For the text-containing cell, return its midpoint in [X, Y] coordinate format. 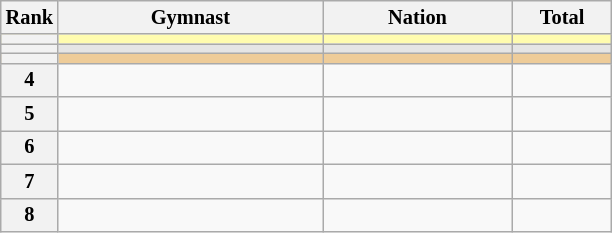
Gymnast [190, 17]
4 [30, 80]
Total [562, 17]
Rank [30, 17]
Nation [418, 17]
8 [30, 215]
7 [30, 181]
5 [30, 114]
6 [30, 147]
